Detect which cell encompasses the target text, then output its (X, Y) center coordinate. 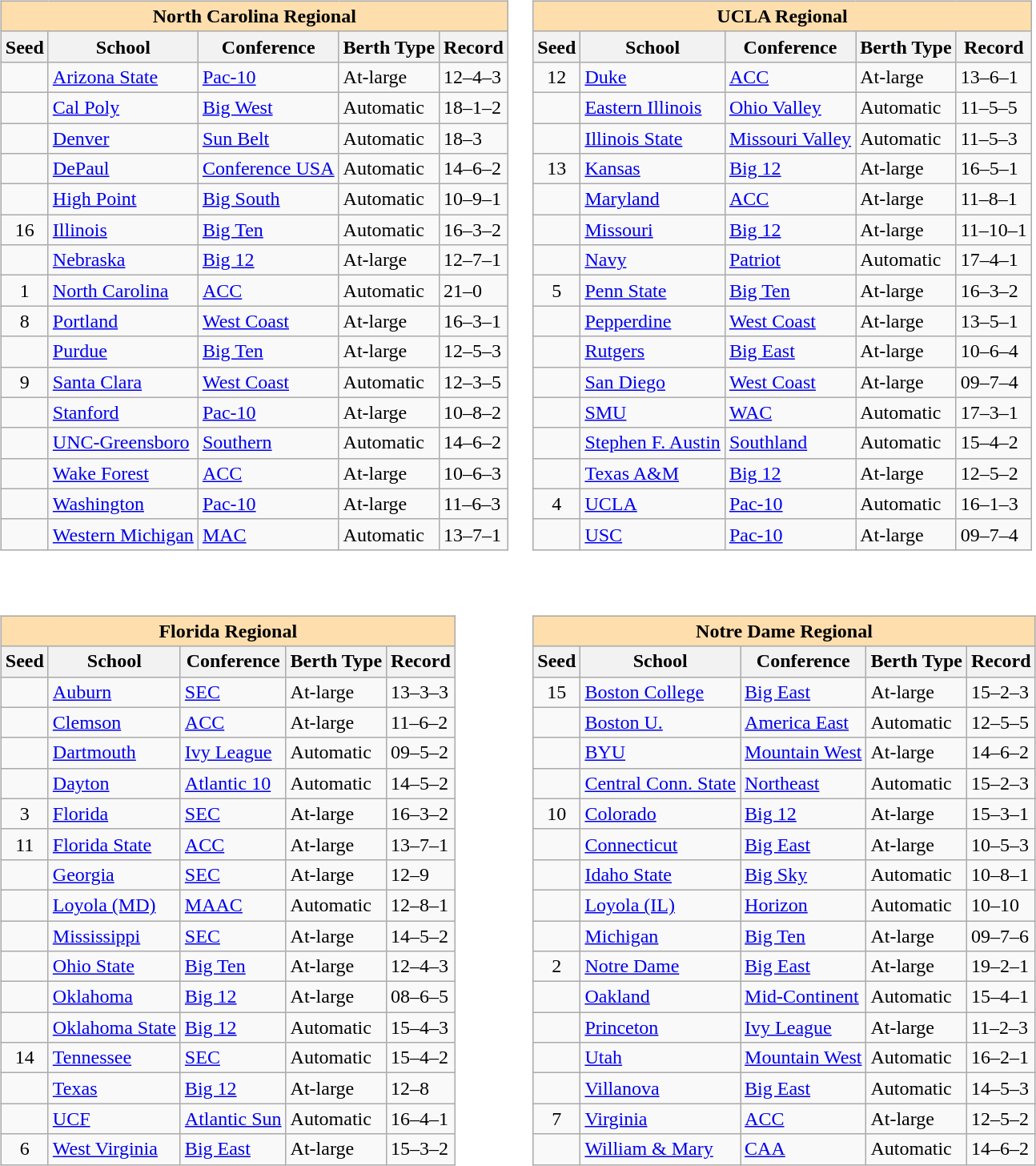
San Diego (653, 382)
18–3 (474, 139)
Connecticut (661, 844)
Michigan (661, 936)
1 (24, 291)
Washington (123, 504)
15–3–1 (1001, 814)
12–3–5 (474, 382)
Pepperdine (653, 321)
10–5–3 (1001, 844)
Mid-Continent (804, 997)
BYU (661, 753)
Tennessee (114, 1058)
10–9–1 (474, 199)
WAC (789, 412)
Horizon (804, 905)
Southland (789, 443)
3 (24, 814)
Florida State (114, 844)
DePaul (123, 169)
Auburn (114, 692)
9 (24, 382)
Illinois (123, 230)
Oakland (661, 997)
Sun Belt (268, 139)
10–6–4 (994, 352)
USC (653, 534)
Northeast (804, 783)
Illinois State (653, 139)
10–10 (1001, 905)
UCLA (653, 504)
11–10–1 (994, 230)
Big South (268, 199)
UCLA Regional (783, 16)
Southern (268, 443)
09–7–6 (1001, 936)
12–7–1 (474, 260)
18–1–2 (474, 107)
Stanford (123, 412)
15 (557, 692)
10–8–1 (1001, 874)
Texas (114, 1088)
MAC (268, 534)
Boston U. (661, 722)
Ohio State (114, 967)
UNC-Greensboro (123, 443)
16–3–1 (474, 321)
Stephen F. Austin (653, 443)
Central Conn. State (661, 783)
11–2–3 (1001, 1027)
Notre Dame (661, 967)
17–3–1 (994, 412)
4 (557, 504)
08–6–5 (421, 997)
North Carolina Regional (255, 16)
12–8 (421, 1088)
Nebraska (123, 260)
11–5–3 (994, 139)
Rutgers (653, 352)
Missouri (653, 230)
Conference USA (268, 169)
Loyola (IL) (661, 905)
Penn State (653, 291)
Utah (661, 1058)
Missouri Valley (789, 139)
CAA (804, 1149)
12–8–1 (421, 905)
Purdue (123, 352)
12 (557, 77)
11–6–2 (421, 722)
14–5–3 (1001, 1088)
16–1–3 (994, 504)
13 (557, 169)
Texas A&M (653, 473)
10 (557, 814)
Patriot (789, 260)
Navy (653, 260)
12–9 (421, 874)
7 (557, 1119)
21–0 (474, 291)
Maryland (653, 199)
Dayton (114, 783)
Florida Regional (227, 631)
Princeton (661, 1027)
5 (557, 291)
Boston College (661, 692)
8 (24, 321)
Oklahoma State (114, 1027)
Georgia (114, 874)
14 (24, 1058)
16–5–1 (994, 169)
America East (804, 722)
11–5–5 (994, 107)
Idaho State (661, 874)
12–5–5 (1001, 722)
North Carolina (123, 291)
Eastern Illinois (653, 107)
West Virginia (114, 1149)
Big Sky (804, 874)
SMU (653, 412)
17–4–1 (994, 260)
6 (24, 1149)
13–6–1 (994, 77)
Santa Clara (123, 382)
16–4–1 (421, 1119)
Western Michigan (123, 534)
15–4–3 (421, 1027)
Cal Poly (123, 107)
Loyola (MD) (114, 905)
Arizona State (123, 77)
09–5–2 (421, 753)
13–3–3 (421, 692)
William & Mary (661, 1149)
11–6–3 (474, 504)
Big West (268, 107)
Kansas (653, 169)
16 (24, 230)
15–4–1 (1001, 997)
Virginia (661, 1119)
15–3–2 (421, 1149)
10–6–3 (474, 473)
Denver (123, 139)
UCF (114, 1119)
MAAC (233, 905)
Oklahoma (114, 997)
11–8–1 (994, 199)
Ohio Valley (789, 107)
12–5–3 (474, 352)
High Point (123, 199)
13–5–1 (994, 321)
Colorado (661, 814)
19–2–1 (1001, 967)
Atlantic 10 (233, 783)
16–2–1 (1001, 1058)
Notre Dame Regional (785, 631)
Atlantic Sun (233, 1119)
11 (24, 844)
2 (557, 967)
Portland (123, 321)
10–8–2 (474, 412)
Duke (653, 77)
Mississippi (114, 936)
Villanova (661, 1088)
Clemson (114, 722)
Florida (114, 814)
Dartmouth (114, 753)
Wake Forest (123, 473)
